Search for the cell housing the specified text and yield its (x, y) center coordinate. 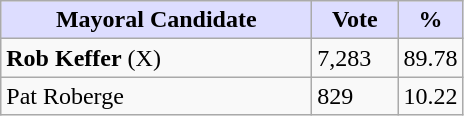
Vote (355, 20)
10.22 (430, 96)
% (430, 20)
Rob Keffer (X) (156, 58)
829 (355, 96)
7,283 (355, 58)
Pat Roberge (156, 96)
Mayoral Candidate (156, 20)
89.78 (430, 58)
